Identify which cell holds the provided text, then report its (x, y) central coordinate. 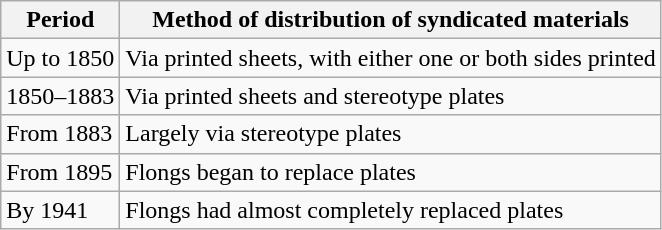
Period (60, 20)
Method of distribution of syndicated materials (391, 20)
1850–1883 (60, 96)
From 1883 (60, 134)
Largely via stereotype plates (391, 134)
From 1895 (60, 172)
Via printed sheets, with either one or both sides printed (391, 58)
Via printed sheets and stereotype plates (391, 96)
Flongs began to replace plates (391, 172)
By 1941 (60, 210)
Up to 1850 (60, 58)
Flongs had almost completely replaced plates (391, 210)
